Extract the [x, y] coordinate from the center of the cell holding the provided text.  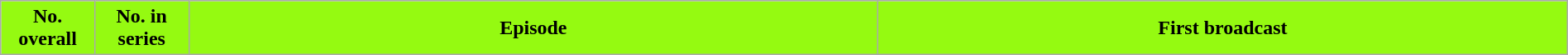
No. overall [48, 28]
Episode [533, 28]
No. in series [141, 28]
First broadcast [1223, 28]
